From the cell containing the given text, extract its center point as (X, Y) coordinate. 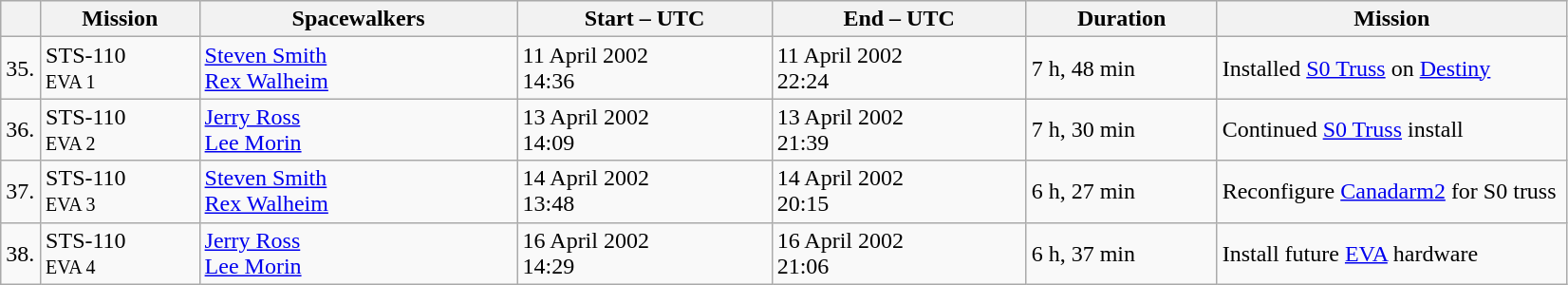
6 h, 27 min (1122, 192)
Installed S0 Truss on Destiny (1391, 68)
7 h, 48 min (1122, 68)
16 April 2002 21:06 (899, 253)
11 April 2002 22:24 (899, 68)
14 April 2002 13:48 (644, 192)
STS-110EVA 1 (120, 68)
Continued S0 Truss install (1391, 129)
6 h, 37 min (1122, 253)
STS-110EVA 3 (120, 192)
End – UTC (899, 19)
14 April 2002 20:15 (899, 192)
STS-110EVA 2 (120, 129)
11 April 2002 14:36 (644, 68)
37. (21, 192)
13 April 2002 21:39 (899, 129)
36. (21, 129)
38. (21, 253)
13 April 2002 14:09 (644, 129)
Spacewalkers (359, 19)
35. (21, 68)
16 April 2002 14:29 (644, 253)
7 h, 30 min (1122, 129)
STS-110EVA 4 (120, 253)
Reconfigure Canadarm2 for S0 truss (1391, 192)
Duration (1122, 19)
Start – UTC (644, 19)
Install future EVA hardware (1391, 253)
